From the cell containing the given text, extract its center point as (X, Y) coordinate. 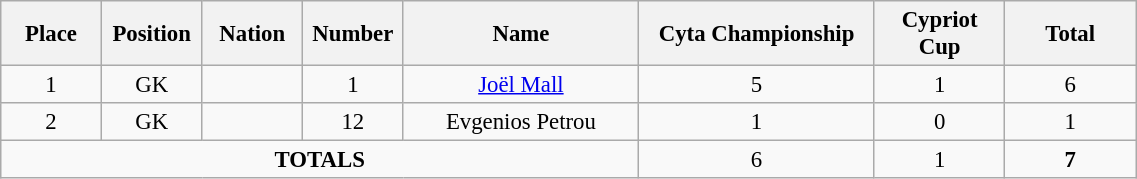
Cyta Championship (757, 34)
12 (354, 122)
Name (521, 34)
Number (354, 34)
Total (1070, 34)
Nation (252, 34)
2 (52, 122)
0 (940, 122)
5 (757, 85)
TOTALS (320, 160)
Position (152, 34)
Joël Mall (521, 85)
Cypriot Cup (940, 34)
7 (1070, 160)
Evgenios Petrou (521, 122)
Place (52, 34)
